Search for the cell housing the specified text and yield its (x, y) center coordinate. 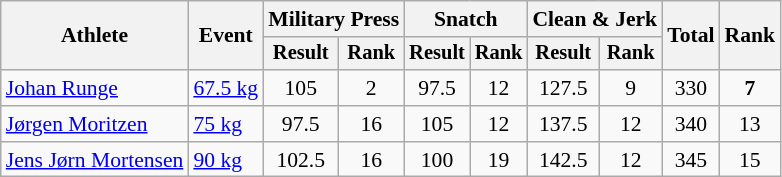
330 (690, 88)
127.5 (563, 88)
13 (750, 124)
Jørgen Moritzen (95, 124)
137.5 (563, 124)
67.5 kg (226, 88)
7 (750, 88)
75 kg (226, 124)
Johan Runge (95, 88)
16 (371, 124)
Total (690, 36)
340 (690, 124)
Athlete (95, 36)
Snatch (466, 19)
9 (630, 88)
2 (371, 88)
Military Press (334, 19)
Clean & Jerk (594, 19)
Event (226, 36)
